Locate the cell with the specified text and output its (X, Y) center coordinate. 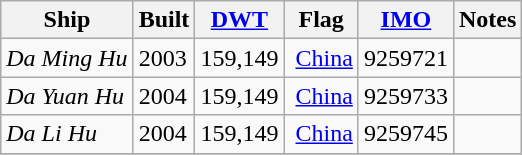
Da Li Hu (67, 134)
DWT (240, 20)
9259733 (406, 96)
Da Ming Hu (67, 58)
2003 (164, 58)
Notes (487, 20)
Da Yuan Hu (67, 96)
Flag (321, 20)
Built (164, 20)
IMO (406, 20)
Ship (67, 20)
9259745 (406, 134)
9259721 (406, 58)
